Capture the cell that displays the provided text and extract its (X, Y) central coordinate. 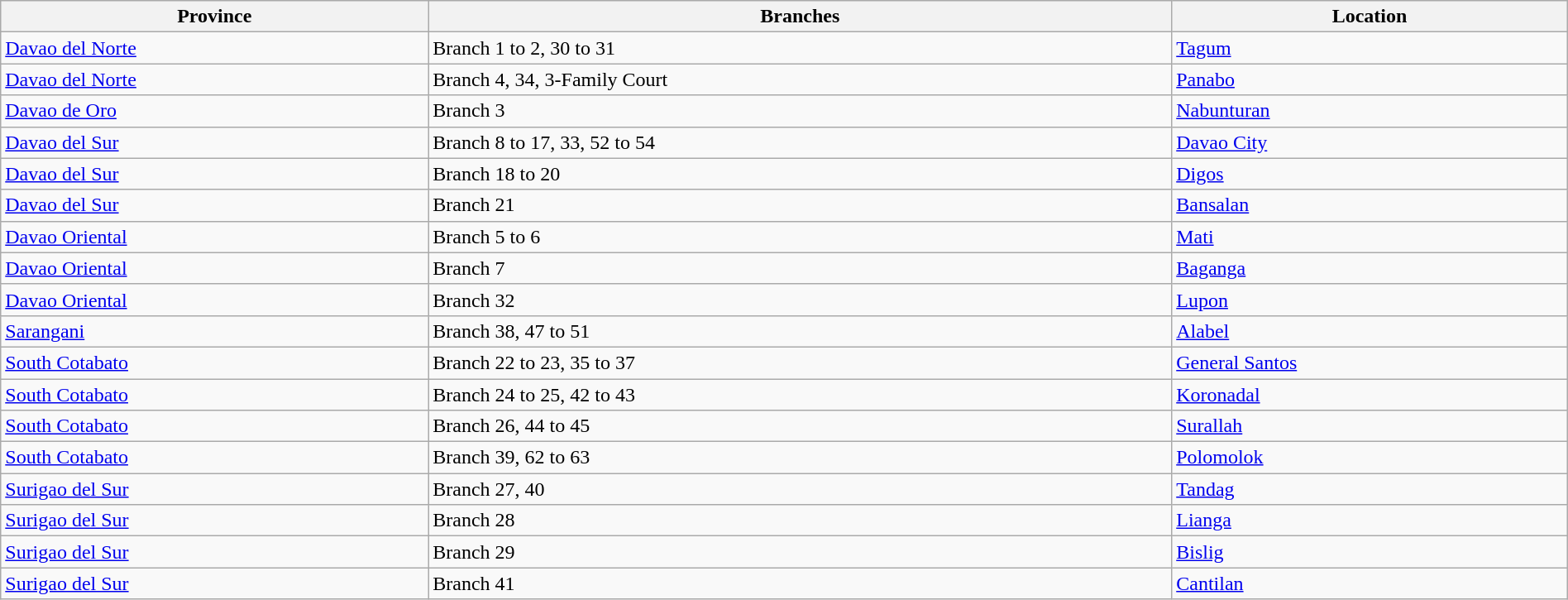
Branch 1 to 2, 30 to 31 (801, 48)
Koronadal (1370, 395)
General Santos (1370, 362)
Branch 3 (801, 111)
Branch 24 to 25, 42 to 43 (801, 395)
Branch 32 (801, 300)
Branch 18 to 20 (801, 174)
Davao de Oro (215, 111)
Lupon (1370, 300)
Branch 7 (801, 268)
Polomolok (1370, 458)
Branch 8 to 17, 33, 52 to 54 (801, 142)
Tagum (1370, 48)
Branch 28 (801, 521)
Branch 41 (801, 583)
Bansalan (1370, 205)
Nabunturan (1370, 111)
Baganga (1370, 268)
Branch 22 to 23, 35 to 37 (801, 362)
Branch 27, 40 (801, 489)
Digos (1370, 174)
Branch 29 (801, 552)
Branch 4, 34, 3-Family Court (801, 79)
Sarangani (215, 331)
Branches (801, 17)
Tandag (1370, 489)
Alabel (1370, 331)
Branch 5 to 6 (801, 237)
Lianga (1370, 521)
Panabo (1370, 79)
Branch 21 (801, 205)
Branch 39, 62 to 63 (801, 458)
Davao City (1370, 142)
Branch 26, 44 to 45 (801, 426)
Location (1370, 17)
Branch 38, 47 to 51 (801, 331)
Cantilan (1370, 583)
Surallah (1370, 426)
Province (215, 17)
Mati (1370, 237)
Bislig (1370, 552)
